Return the [X, Y] coordinate for the center point of the cell that contains the specified text.  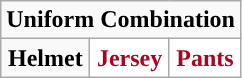
Uniform Combination [121, 20]
Jersey [130, 58]
Pants [204, 58]
Helmet [46, 58]
